Output the [X, Y] coordinate of the center of the cell containing the given text.  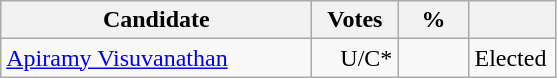
Apiramy Visuvanathan [156, 58]
% [434, 20]
U/C* [355, 58]
Candidate [156, 20]
Elected [512, 58]
Votes [355, 20]
